Scan for the cell matching the given text and deliver its [X, Y] coordinate at center. 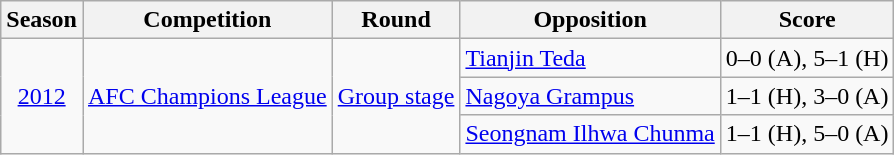
Seongnam Ilhwa Chunma [590, 134]
Competition [207, 20]
Opposition [590, 20]
Group stage [396, 96]
Nagoya Grampus [590, 96]
0–0 (A), 5–1 (H) [807, 58]
Round [396, 20]
Score [807, 20]
1–1 (H), 3–0 (A) [807, 96]
Season [42, 20]
AFC Champions League [207, 96]
2012 [42, 96]
Tianjin Teda [590, 58]
1–1 (H), 5–0 (A) [807, 134]
